Locate the cell with the specified text and output its [x, y] center coordinate. 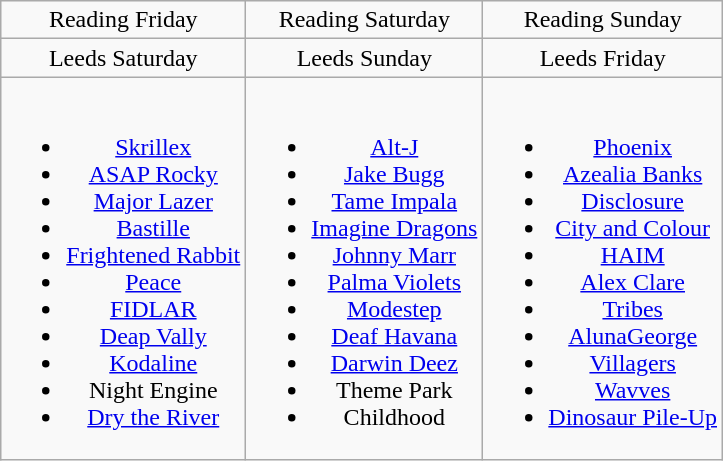
Leeds Saturday [124, 58]
Leeds Friday [603, 58]
SkrillexASAP RockyMajor LazerBastilleFrightened RabbitPeaceFIDLARDeap VallyKodalineNight EngineDry the River [124, 268]
Reading Friday [124, 20]
Alt-JJake BuggTame ImpalaImagine DragonsJohnny MarrPalma VioletsModestepDeaf HavanaDarwin DeezTheme ParkChildhood [364, 268]
PhoenixAzealia BanksDisclosureCity and ColourHAIMAlex ClareTribesAlunaGeorgeVillagersWavvesDinosaur Pile-Up [603, 268]
Leeds Sunday [364, 58]
Reading Sunday [603, 20]
Reading Saturday [364, 20]
